For the text-containing cell, return its midpoint in (x, y) coordinate format. 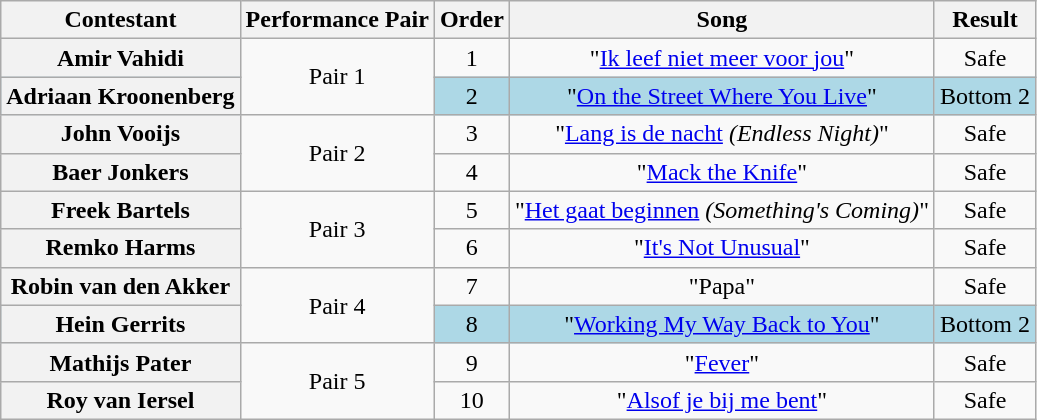
Pair 3 (337, 229)
2 (472, 96)
Baer Jonkers (120, 172)
"Working My Way Back to You" (722, 324)
"Mack the Knife" (722, 172)
Order (472, 20)
Pair 4 (337, 305)
John Vooijs (120, 134)
"Fever" (722, 362)
Result (984, 20)
1 (472, 58)
"Het gaat beginnen (Something's Coming)" (722, 210)
Contestant (120, 20)
Robin van den Akker (120, 286)
Pair 2 (337, 153)
Hein Gerrits (120, 324)
3 (472, 134)
"Alsof je bij me bent" (722, 400)
9 (472, 362)
"It's Not Unusual" (722, 248)
Mathijs Pater (120, 362)
7 (472, 286)
Roy van Iersel (120, 400)
"Ik leef niet meer voor jou" (722, 58)
Amir Vahidi (120, 58)
Adriaan Kroonenberg (120, 96)
"On the Street Where You Live" (722, 96)
Remko Harms (120, 248)
5 (472, 210)
4 (472, 172)
"Papa" (722, 286)
Performance Pair (337, 20)
Pair 5 (337, 381)
Song (722, 20)
8 (472, 324)
6 (472, 248)
"Lang is de nacht (Endless Night)" (722, 134)
Pair 1 (337, 77)
10 (472, 400)
Freek Bartels (120, 210)
